From the cell containing the given text, extract its center point as [x, y] coordinate. 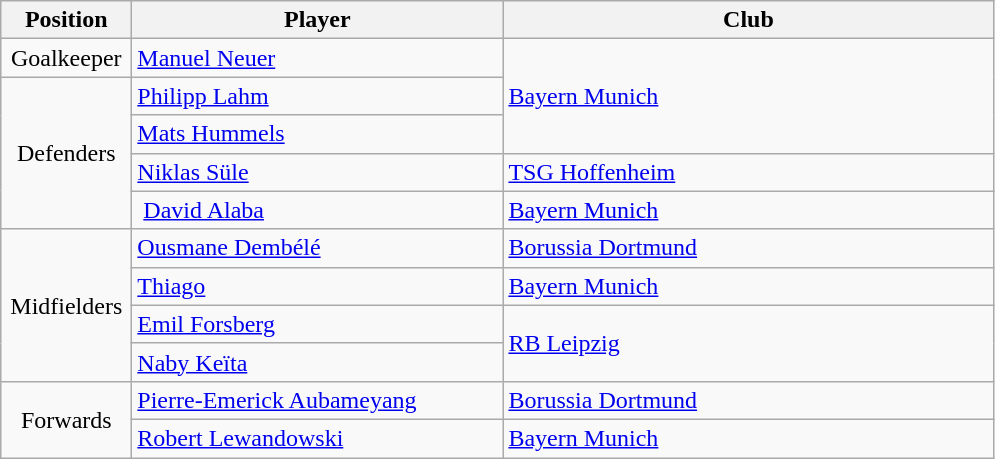
Robert Lewandowski [318, 438]
Mats Hummels [318, 134]
TSG Hoffenheim [748, 172]
Emil Forsberg [318, 324]
Goalkeeper [66, 58]
Club [748, 20]
Forwards [66, 419]
Manuel Neuer [318, 58]
Naby Keïta [318, 362]
David Alaba [318, 210]
Defenders [66, 153]
Ousmane Dembélé [318, 248]
Pierre-Emerick Aubameyang [318, 400]
Thiago [318, 286]
Midfielders [66, 305]
Position [66, 20]
Player [318, 20]
Niklas Süle [318, 172]
RB Leipzig [748, 343]
Philipp Lahm [318, 96]
